For the text-containing cell, return its midpoint in (x, y) coordinate format. 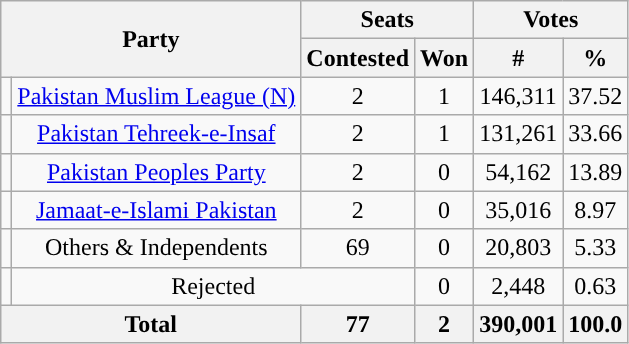
33.66 (596, 134)
20,803 (518, 248)
Won (444, 58)
77 (358, 324)
0.63 (596, 286)
146,311 (518, 96)
35,016 (518, 210)
54,162 (518, 172)
Pakistan Peoples Party (156, 172)
Rejected (214, 286)
69 (358, 248)
Contested (358, 58)
100.0 (596, 324)
Pakistan Muslim League (N) (156, 96)
2,448 (518, 286)
% (596, 58)
Jamaat-e-Islami Pakistan (156, 210)
5.33 (596, 248)
Votes (551, 20)
Seats (388, 20)
390,001 (518, 324)
13.89 (596, 172)
Total (151, 324)
Others & Independents (156, 248)
Party (151, 39)
Pakistan Tehreek-e-Insaf (156, 134)
# (518, 58)
8.97 (596, 210)
37.52 (596, 96)
131,261 (518, 134)
